Locate the cell with the specified text and output its (x, y) center coordinate. 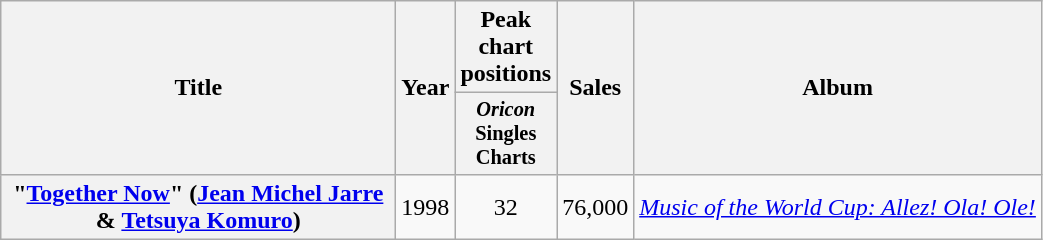
Album (838, 88)
Title (198, 88)
Sales (596, 88)
32 (506, 206)
Music of the World Cup: Allez! Ola! Ole! (838, 206)
Peak chart positions (506, 47)
Oricon Singles Charts (506, 134)
76,000 (596, 206)
Year (426, 88)
1998 (426, 206)
"Together Now" (Jean Michel Jarre & Tetsuya Komuro) (198, 206)
